Return (x, y) of the center of cell containing provided text 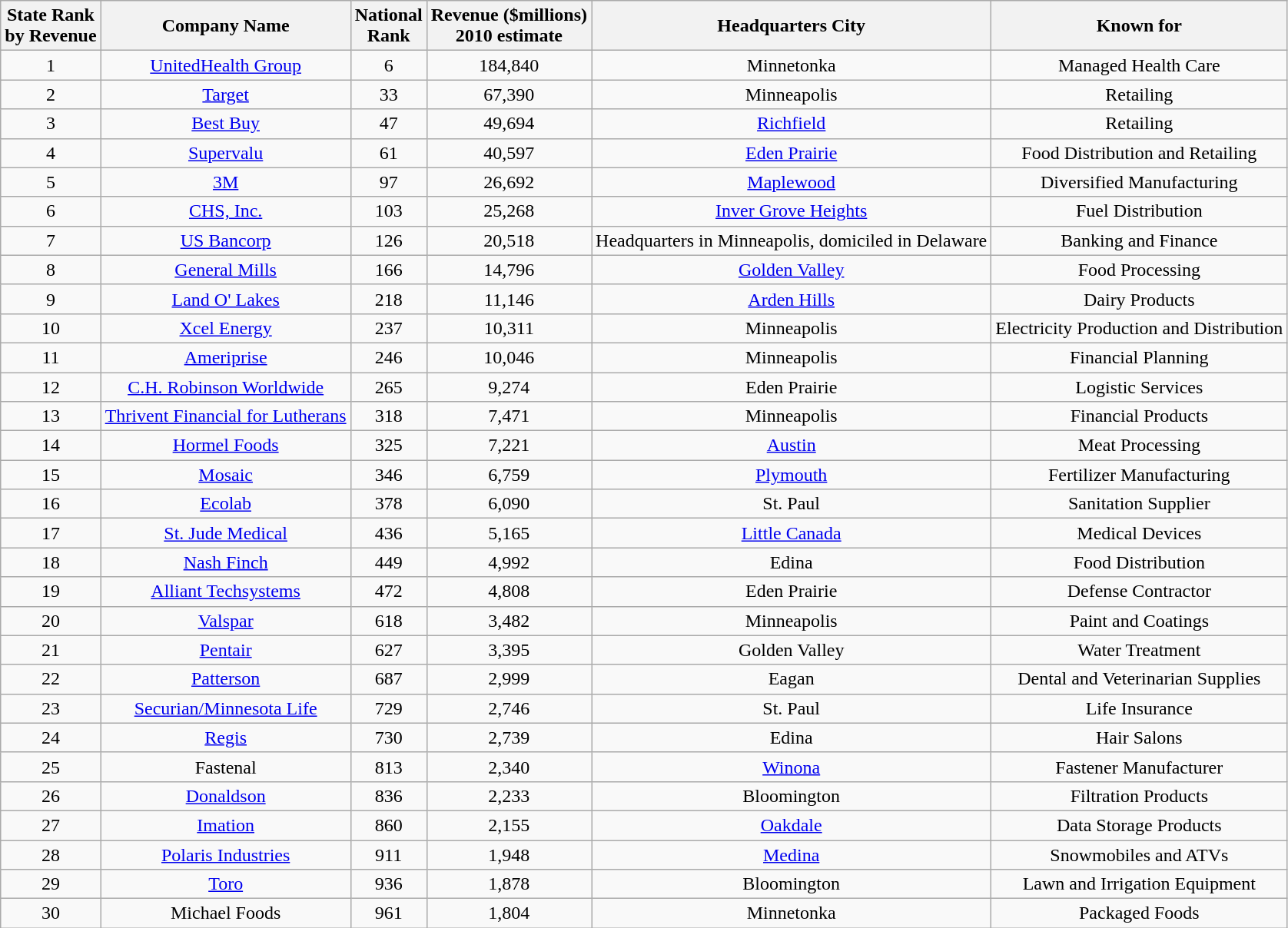
Life Insurance (1139, 708)
3,395 (509, 650)
Fuel Distribution (1139, 211)
687 (389, 679)
Data Storage Products (1139, 825)
449 (389, 562)
378 (389, 504)
9,274 (509, 386)
1,804 (509, 913)
25,268 (509, 211)
Food Distribution (1139, 562)
2,340 (509, 767)
Logistic Services (1139, 386)
Financial Planning (1139, 357)
472 (389, 592)
C.H. Robinson Worldwide (226, 386)
Richfield (792, 124)
23 (51, 708)
Headquarters City (792, 26)
Fastener Manufacturer (1139, 767)
1,948 (509, 855)
21 (51, 650)
Supervalu (226, 153)
961 (389, 913)
14,796 (509, 270)
Austin (792, 446)
2,739 (509, 737)
CHS, Inc. (226, 211)
8 (51, 270)
4 (51, 153)
Ameriprise (226, 357)
4,808 (509, 592)
6,090 (509, 504)
5 (51, 182)
Oakdale (792, 825)
1 (51, 65)
Securian/Minnesota Life (226, 708)
14 (51, 446)
11 (51, 357)
4,992 (509, 562)
325 (389, 446)
13 (51, 416)
10,046 (509, 357)
US Bancorp (226, 240)
Revenue ($millions) 2010 estimate (509, 26)
24 (51, 737)
27 (51, 825)
166 (389, 270)
Hormel Foods (226, 446)
Packaged Foods (1139, 913)
813 (389, 767)
Pentair (226, 650)
Valspar (226, 621)
3 (51, 124)
Managed Health Care (1139, 65)
Fertilizer Manufacturing (1139, 475)
30 (51, 913)
Water Treatment (1139, 650)
Regis (226, 737)
17 (51, 533)
Dental and Veterinarian Supplies (1139, 679)
25 (51, 767)
7,221 (509, 446)
237 (389, 328)
103 (389, 211)
Diversified Manufacturing (1139, 182)
Snowmobiles and ATVs (1139, 855)
Meat Processing (1139, 446)
Best Buy (226, 124)
Financial Products (1139, 416)
11,146 (509, 299)
33 (389, 94)
Company Name (226, 26)
10 (51, 328)
Electricity Production and Distribution (1139, 328)
Alliant Techsystems (226, 592)
2,155 (509, 825)
618 (389, 621)
Sanitation Supplier (1139, 504)
15 (51, 475)
Food Processing (1139, 270)
Medina (792, 855)
49,694 (509, 124)
Defense Contractor (1139, 592)
911 (389, 855)
6,759 (509, 475)
State Rankby Revenue (51, 26)
20 (51, 621)
2 (51, 94)
Inver Grove Heights (792, 211)
19 (51, 592)
9 (51, 299)
Imation (226, 825)
Patterson (226, 679)
265 (389, 386)
28 (51, 855)
16 (51, 504)
218 (389, 299)
2,746 (509, 708)
10,311 (509, 328)
7 (51, 240)
Maplewood (792, 182)
Thrivent Financial for Lutherans (226, 416)
346 (389, 475)
40,597 (509, 153)
3,482 (509, 621)
836 (389, 796)
18 (51, 562)
Polaris Industries (226, 855)
2,233 (509, 796)
730 (389, 737)
729 (389, 708)
2,999 (509, 679)
Xcel Energy (226, 328)
47 (389, 124)
Dairy Products (1139, 299)
97 (389, 182)
26,692 (509, 182)
184,840 (509, 65)
Paint and Coatings (1139, 621)
Arden Hills (792, 299)
Hair Salons (1139, 737)
Plymouth (792, 475)
7,471 (509, 416)
Known for (1139, 26)
Headquarters in Minneapolis, domiciled in Delaware (792, 240)
Food Distribution and Retailing (1139, 153)
Michael Foods (226, 913)
UnitedHealth Group (226, 65)
NationalRank (389, 26)
Toro (226, 884)
26 (51, 796)
General Mills (226, 270)
318 (389, 416)
Ecolab (226, 504)
12 (51, 386)
860 (389, 825)
Lawn and Irrigation Equipment (1139, 884)
St. Jude Medical (226, 533)
Fastenal (226, 767)
Banking and Finance (1139, 240)
29 (51, 884)
Donaldson (226, 796)
Winona (792, 767)
20,518 (509, 240)
Target (226, 94)
126 (389, 240)
3M (226, 182)
67,390 (509, 94)
Eagan (792, 679)
436 (389, 533)
627 (389, 650)
Little Canada (792, 533)
1,878 (509, 884)
5,165 (509, 533)
936 (389, 884)
246 (389, 357)
Land O' Lakes (226, 299)
61 (389, 153)
22 (51, 679)
Filtration Products (1139, 796)
Mosaic (226, 475)
Nash Finch (226, 562)
Medical Devices (1139, 533)
